Pinpoint the cell where the given text exists, returning its [X, Y] midpoint coordinate. 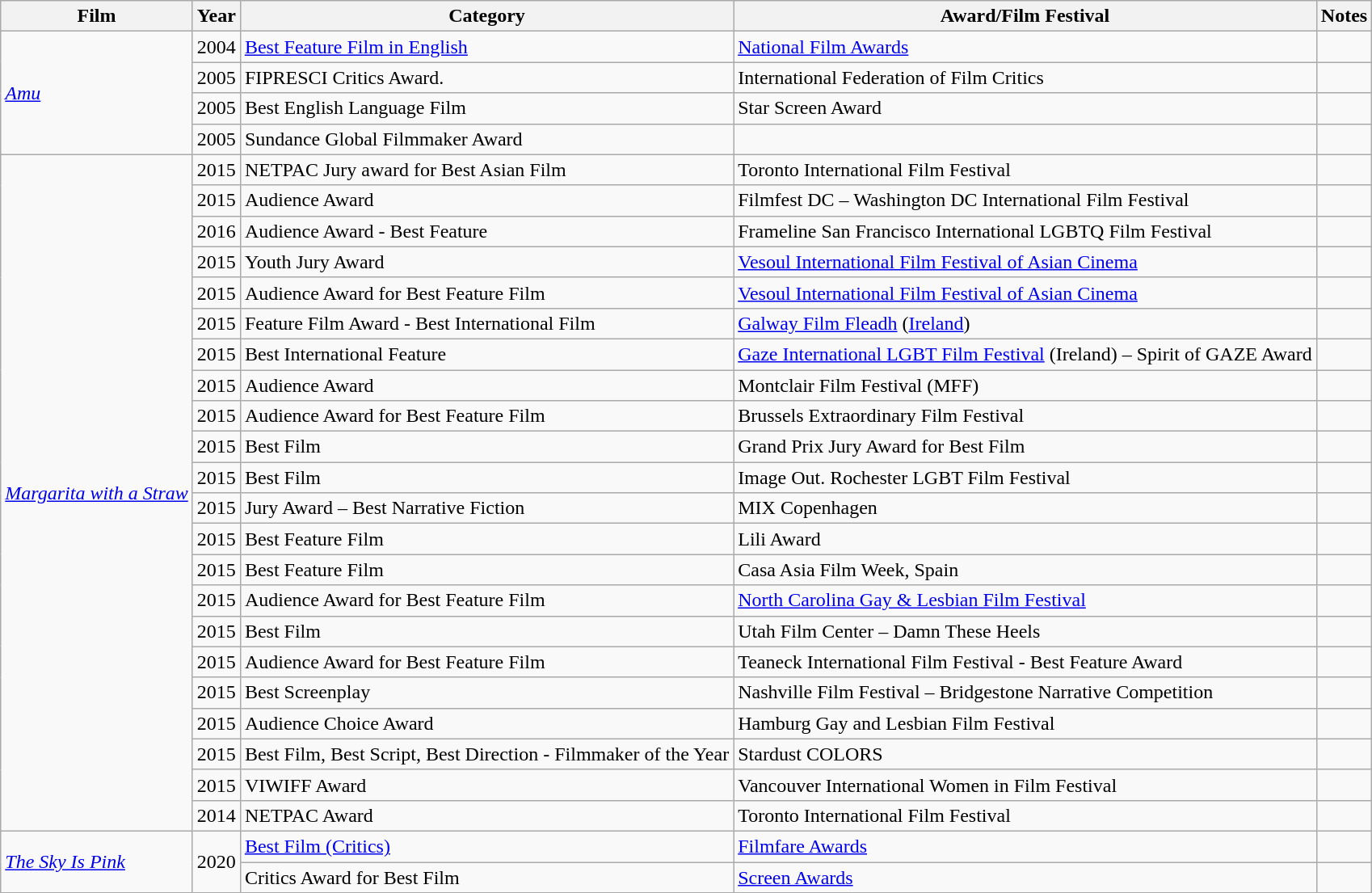
2020 [217, 861]
Teaneck International Film Festival - Best Feature Award [1025, 662]
Screen Awards [1025, 877]
Image Out. Rochester LGBT Film Festival [1025, 478]
Utah Film Center – Damn These Heels [1025, 631]
Best Screenplay [486, 693]
Grand Prix Jury Award for Best Film [1025, 447]
Margarita with a Straw [97, 493]
Brussels Extraordinary Film Festival [1025, 416]
Gaze International LGBT Film Festival (Ireland) – Spirit of GAZE Award [1025, 354]
National Film Awards [1025, 47]
Category [486, 16]
VIWIFF Award [486, 785]
Vancouver International Women in Film Festival [1025, 785]
Film [97, 16]
Year [217, 16]
Best English Language Film [486, 108]
MIX Copenhagen [1025, 508]
Casa Asia Film Week, Spain [1025, 570]
Hamburg Gay and Lesbian Film Festival [1025, 723]
Audience Award - Best Feature [486, 231]
Feature Film Award - Best International Film [486, 323]
Sundance Global Filmmaker Award [486, 139]
2014 [217, 815]
Nashville Film Festival – Bridgestone Narrative Competition [1025, 693]
Best Film (Critics) [486, 846]
Jury Award – Best Narrative Fiction [486, 508]
NETPAC Award [486, 815]
Best Feature Film in English [486, 47]
Notes [1344, 16]
Amu [97, 93]
2004 [217, 47]
Youth Jury Award [486, 262]
Best International Feature [486, 354]
International Federation of Film Critics [1025, 78]
Galway Film Fleadh (Ireland) [1025, 323]
Frameline San Francisco International LGBTQ Film Festival [1025, 231]
Filmfest DC – Washington DC International Film Festival [1025, 200]
The Sky Is Pink [97, 861]
Best Film, Best Script, Best Direction - Filmmaker of the Year [486, 754]
Star Screen Award [1025, 108]
Stardust COLORS [1025, 754]
NETPAC Jury award for Best Asian Film [486, 170]
North Carolina Gay & Lesbian Film Festival [1025, 600]
Audience Choice Award [486, 723]
Lili Award [1025, 539]
2016 [217, 231]
FIPRESCI Critics Award. [486, 78]
Montclair Film Festival (MFF) [1025, 385]
Critics Award for Best Film [486, 877]
Filmfare Awards [1025, 846]
Award/Film Festival [1025, 16]
